Determine the [x, y] coordinate at the center of the cell enclosing the given text.  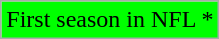
First season in NFL * [110, 20]
